Capture the cell that displays the provided text and extract its [x, y] central coordinate. 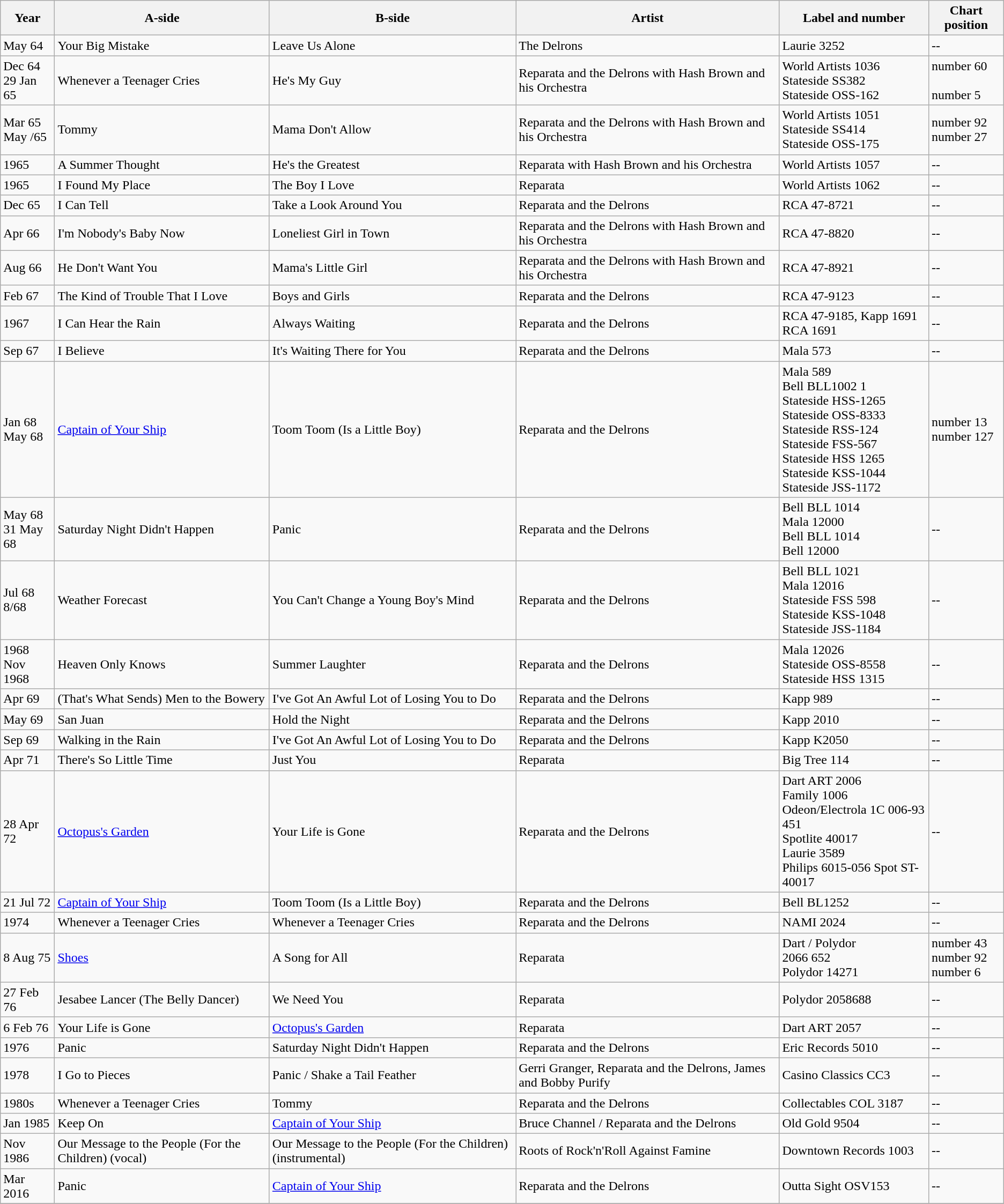
Always Waiting [393, 323]
Downtown Records 1003 [854, 1151]
Big Tree 114 [854, 760]
Feb 67 [28, 295]
Eric Records 5010 [854, 1047]
Sep 67 [28, 351]
1967 [28, 323]
number 43 number 92 number 6 [966, 957]
Gerri Granger, Reparata and the Delrons, James and Bobby Purify [648, 1075]
Kapp 2010 [854, 719]
I Believe [162, 351]
World Artists 1062 [854, 185]
Dec 64 29 Jan 65 [28, 80]
Bell BL1252 [854, 902]
The Delrons [648, 46]
Sep 69 [28, 740]
Weather Forecast [162, 600]
You Can't Change a Young Boy's Mind [393, 600]
Old Gold 9504 [854, 1124]
Dart / Polydor2066 652 Polydor 14271 [854, 957]
6 Feb 76 [28, 1027]
I Can Hear the Rain [162, 323]
He's the Greatest [393, 165]
May 68 31 May 68 [28, 530]
NAMI 2024 [854, 923]
1968 Nov 1968 [28, 664]
I'm Nobody's Baby Now [162, 233]
The Boy I Love [393, 185]
We Need You [393, 999]
Boys and Girls [393, 295]
Dart ART 2006 Family 1006 Odeon/Electrola 1C 006-93 451 Spotlite 40017 Laurie 3589 Philips 6015-056 Spot ST-40017 [854, 831]
World Artists 1051 Stateside SS414 Stateside OSS-175 [854, 130]
Bell BLL 1014 Mala 12000 Bell BLL 1014 Bell 12000 [854, 530]
Dec 65 [28, 205]
1974 [28, 923]
Loneliest Girl in Town [393, 233]
Outta Sight OSV153 [854, 1186]
Reparata with Hash Brown and his Orchestra [648, 165]
(That's What Sends) Men to the Bowery [162, 699]
World Artists 1057 [854, 165]
number 60 number 5 [966, 80]
San Juan [162, 719]
A-side [162, 18]
Polydor 2058688 [854, 999]
1978 [28, 1075]
Heaven Only Knows [162, 664]
World Artists 1036 Stateside SS382 Stateside OSS-162 [854, 80]
Our Message to the People (For the Children) (vocal) [162, 1151]
Label and number [854, 18]
I Found My Place [162, 185]
I Go to Pieces [162, 1075]
He's My Guy [393, 80]
1976 [28, 1047]
8 Aug 75 [28, 957]
Panic / Shake a Tail Feather [393, 1075]
Bell BLL 1021 Mala 12016 Stateside FSS 598 Stateside KSS-1048 Stateside JSS-1184 [854, 600]
The Kind of Trouble That I Love [162, 295]
Dart ART 2057 [854, 1027]
Just You [393, 760]
Walking in the Rain [162, 740]
There's So Little Time [162, 760]
Laurie 3252 [854, 46]
number 13 number 127 [966, 429]
RCA 47-8820 [854, 233]
1980s [28, 1103]
Artist [648, 18]
Mala 573 [854, 351]
Summer Laughter [393, 664]
Casino Classics CC3 [854, 1075]
Mala 12026 Stateside OSS-8558 Stateside HSS 1315 [854, 664]
Apr 66 [28, 233]
Mama's Little Girl [393, 268]
Our Message to the People (For the Children) (instrumental) [393, 1151]
Jul 68 8/68 [28, 600]
Jan 1985 [28, 1124]
Aug 66 [28, 268]
I Can Tell [162, 205]
Roots of Rock'n'Roll Against Famine [648, 1151]
28 Apr 72 [28, 831]
Mar 2016 [28, 1186]
Kapp K2050 [854, 740]
Collectables COL 3187 [854, 1103]
RCA 47-9185, Kapp 1691 RCA 1691 [854, 323]
Mama Don't Allow [393, 130]
Nov 1986 [28, 1151]
Hold the Night [393, 719]
Jan 68 May 68 [28, 429]
Kapp 989 [854, 699]
RCA 47-8921 [854, 268]
It's Waiting There for You [393, 351]
A Song for All [393, 957]
27 Feb 76 [28, 999]
He Don't Want You [162, 268]
Apr 69 [28, 699]
Bruce Channel / Reparata and the Delrons [648, 1124]
Shoes [162, 957]
Your Big Mistake [162, 46]
May 64 [28, 46]
Keep On [162, 1124]
A Summer Thought [162, 165]
Chart position [966, 18]
21 Jul 72 [28, 902]
Year [28, 18]
number 92 number 27 [966, 130]
Jesabee Lancer (The Belly Dancer) [162, 999]
Apr 71 [28, 760]
RCA 47-9123 [854, 295]
B-side [393, 18]
Mar 65 May /65 [28, 130]
RCA 47-8721 [854, 205]
Take a Look Around You [393, 205]
May 69 [28, 719]
Leave Us Alone [393, 46]
